Search for the cell housing the specified text and yield its [X, Y] center coordinate. 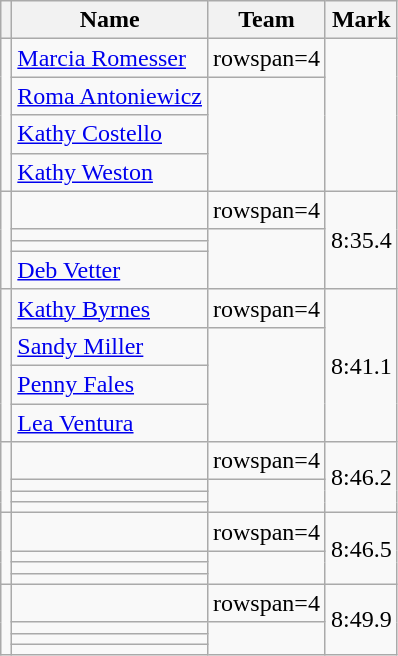
Deb Vetter [110, 270]
Name [110, 20]
Marcia Romesser [110, 58]
8:46.2 [361, 478]
Roma Antoniewicz [110, 96]
Team [267, 20]
Penny Fales [110, 384]
Kathy Costello [110, 134]
8:41.1 [361, 365]
Lea Ventura [110, 423]
8:35.4 [361, 240]
8:46.5 [361, 548]
Kathy Byrnes [110, 308]
Sandy Miller [110, 346]
8:49.9 [361, 620]
Kathy Weston [110, 172]
Mark [361, 20]
